Return [x, y] of the center of cell containing provided text 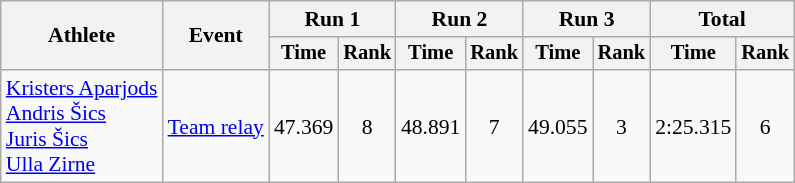
Event [216, 36]
7 [494, 126]
8 [367, 126]
48.891 [430, 126]
3 [622, 126]
Total [722, 19]
Kristers AparjodsAndris ŠicsJuris ŠicsUlla Zirne [82, 126]
Run 1 [332, 19]
Team relay [216, 126]
Run 3 [586, 19]
49.055 [558, 126]
2:25.315 [693, 126]
6 [765, 126]
Run 2 [460, 19]
47.369 [304, 126]
Athlete [82, 36]
